Capture the cell that displays the provided text and extract its (X, Y) central coordinate. 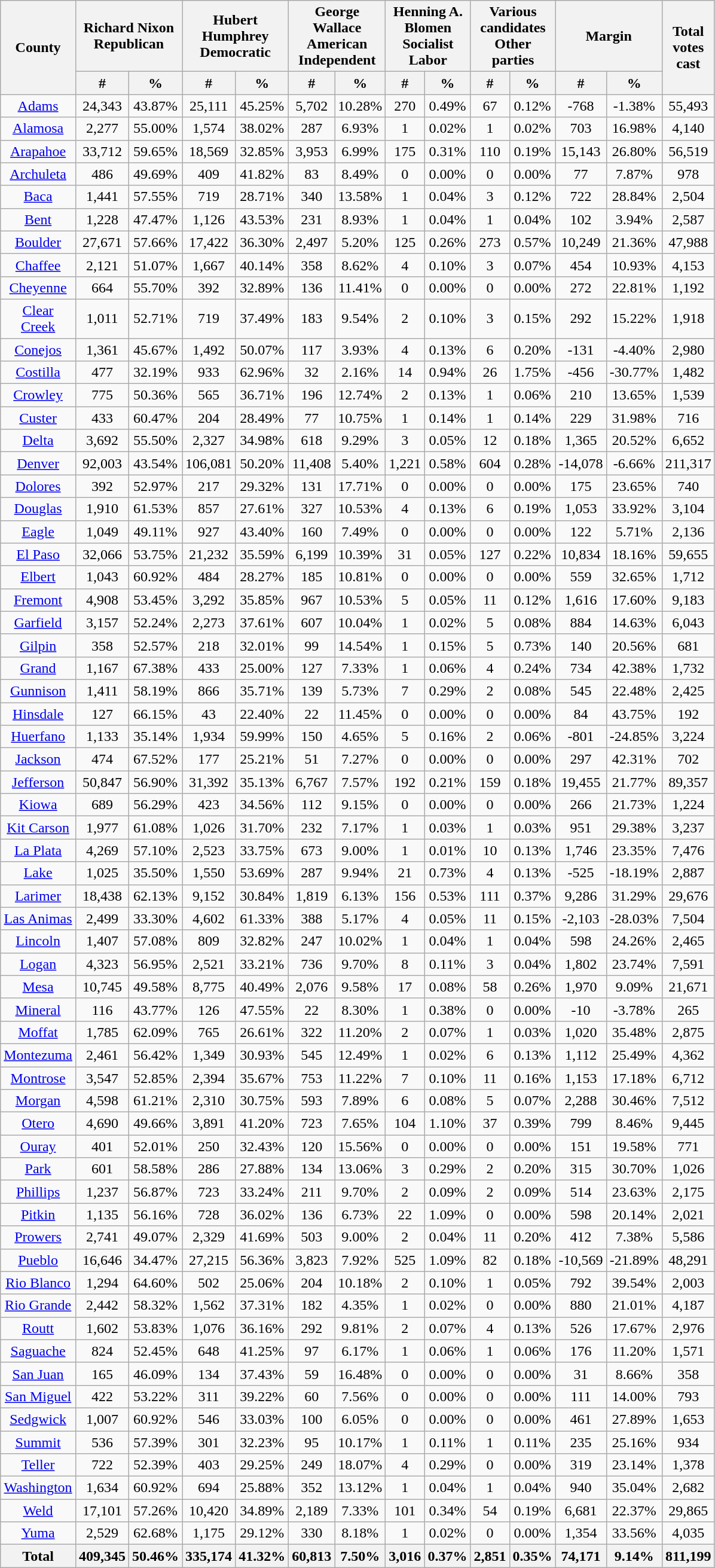
4,035 (688, 1533)
664 (102, 288)
57.26% (155, 1511)
311 (209, 1396)
Baca (38, 197)
36.30% (262, 242)
689 (102, 805)
George WallaceAmerican Independent (337, 36)
1,653 (688, 1419)
56.90% (155, 782)
9.94% (360, 873)
10.18% (360, 1283)
3.94% (634, 219)
-801 (581, 737)
24.26% (634, 941)
Kit Carson (38, 828)
8.46% (634, 1124)
16.98% (634, 129)
33,712 (102, 151)
33.30% (155, 919)
27,671 (102, 242)
21.36% (634, 242)
14.63% (634, 623)
10.28% (360, 106)
67.38% (155, 668)
54 (490, 1511)
Bent (38, 219)
1,025 (102, 873)
3,104 (688, 509)
23.74% (634, 964)
26 (490, 373)
83 (312, 174)
2,741 (102, 1237)
1.10% (447, 1124)
12 (490, 441)
9.15% (360, 805)
2,310 (209, 1101)
2,497 (312, 242)
559 (581, 577)
57.66% (155, 242)
61.21% (155, 1101)
4,362 (688, 1055)
951 (581, 828)
792 (581, 1283)
0.39% (532, 1124)
231 (312, 219)
56.16% (155, 1215)
36.16% (262, 1328)
525 (405, 1260)
502 (209, 1283)
3,953 (312, 151)
53.69% (262, 873)
43.77% (155, 1009)
2,021 (688, 1215)
95 (312, 1442)
31,392 (209, 782)
5,586 (688, 1237)
27,215 (209, 1260)
266 (581, 805)
409 (209, 174)
8.49% (360, 174)
13.58% (360, 197)
Garfield (38, 623)
48,291 (688, 1260)
9.58% (360, 987)
771 (688, 1146)
-10,569 (581, 1260)
Kiowa (38, 805)
5,702 (312, 106)
Rio Grande (38, 1305)
43.75% (634, 713)
62.96% (262, 373)
67.52% (155, 759)
25.88% (262, 1488)
17.60% (634, 600)
-18.19% (634, 873)
62.68% (155, 1533)
933 (209, 373)
30.93% (262, 1055)
Clear Creek (38, 318)
Park (38, 1169)
100 (312, 1419)
0.38% (447, 1009)
211,317 (688, 463)
County (38, 48)
35.04% (634, 1488)
19.58% (634, 1146)
Crowley (38, 395)
526 (581, 1328)
3,292 (209, 600)
409,345 (102, 1556)
42.31% (634, 759)
60 (312, 1396)
196 (312, 395)
0.57% (532, 242)
2,277 (102, 129)
2,076 (312, 987)
9.54% (360, 318)
37.49% (262, 318)
Arapahoe (38, 151)
229 (581, 418)
8.66% (634, 1374)
37 (490, 1124)
45.67% (155, 350)
Costilla (38, 373)
Jefferson (38, 782)
12.49% (360, 1055)
102 (581, 219)
51.07% (155, 265)
50.36% (155, 395)
1,407 (102, 941)
6,712 (688, 1078)
53.45% (155, 600)
23.65% (634, 486)
593 (312, 1101)
59 (312, 1374)
Phillips (38, 1192)
-28.03% (634, 919)
0.35% (532, 1556)
17,101 (102, 1511)
484 (209, 577)
Hubert HumphreyDemocratic (236, 36)
Henning A. BlomenSocialist Labor (428, 36)
39.22% (262, 1396)
35.50% (155, 873)
126 (209, 1009)
474 (102, 759)
El Paso (38, 554)
17.18% (634, 1078)
34.47% (155, 1260)
2,587 (688, 219)
3,692 (102, 441)
Prowers (38, 1237)
30.75% (262, 1101)
32.65% (634, 577)
Lincoln (38, 941)
1,977 (102, 828)
10.17% (360, 1442)
55.00% (155, 129)
1,361 (102, 350)
10.04% (360, 623)
1,043 (102, 577)
6,199 (312, 554)
30.46% (634, 1101)
1,539 (688, 395)
30.84% (262, 896)
1,011 (102, 318)
29.12% (262, 1533)
857 (209, 509)
151 (581, 1146)
-10 (581, 1009)
1,732 (688, 668)
673 (312, 850)
6.05% (360, 1419)
55.70% (155, 288)
249 (312, 1465)
22.37% (634, 1511)
99 (312, 645)
42.38% (634, 668)
1,819 (312, 896)
Summit (38, 1442)
56.29% (155, 805)
702 (688, 759)
1,126 (209, 219)
388 (312, 919)
13.12% (360, 1488)
Chaffee (38, 265)
14 (405, 373)
26.61% (262, 1032)
Mineral (38, 1009)
Yuma (38, 1533)
Boulder (38, 242)
37.43% (262, 1374)
4,908 (102, 600)
58.32% (155, 1305)
1,562 (209, 1305)
1,192 (688, 288)
2,329 (209, 1237)
0.94% (447, 373)
131 (312, 486)
Morgan (38, 1101)
1,574 (209, 129)
31.29% (634, 896)
6,043 (688, 623)
1,441 (102, 197)
-2,103 (581, 919)
Huerfano (38, 737)
51 (312, 759)
9,445 (688, 1124)
403 (209, 1465)
50,847 (102, 782)
2,465 (688, 941)
36.02% (262, 1215)
270 (405, 106)
1,634 (102, 1488)
1,918 (688, 318)
53.22% (155, 1396)
1,970 (581, 987)
56,519 (688, 151)
56.95% (155, 964)
47.47% (155, 219)
1,616 (581, 600)
36.71% (262, 395)
74,171 (581, 1556)
1,133 (102, 737)
Total (38, 1556)
866 (209, 691)
52.24% (155, 623)
25.00% (262, 668)
9.29% (360, 441)
1,354 (581, 1533)
6,767 (312, 782)
0.22% (532, 554)
Sedgwick (38, 1419)
811,199 (688, 1556)
Cheyenne (38, 288)
49.66% (155, 1124)
681 (688, 645)
7.50% (360, 1556)
160 (312, 532)
28.84% (634, 197)
Total votes cast (688, 48)
10.39% (360, 554)
35.48% (634, 1032)
2,175 (688, 1192)
52.97% (155, 486)
17,422 (209, 242)
Moffat (38, 1032)
61.53% (155, 509)
58 (490, 987)
2,136 (688, 532)
5.40% (360, 463)
Montezuma (38, 1055)
97 (312, 1351)
235 (581, 1442)
53.83% (155, 1328)
Conejos (38, 350)
33.21% (262, 964)
37.61% (262, 623)
1,550 (209, 873)
265 (688, 1009)
20.56% (634, 645)
335,174 (209, 1556)
4,323 (102, 964)
35.59% (262, 554)
47,988 (688, 242)
3,547 (102, 1078)
14.00% (634, 1396)
2,521 (209, 964)
1,221 (405, 463)
37.31% (262, 1305)
89,357 (688, 782)
1,378 (688, 1465)
6,681 (581, 1511)
8.30% (360, 1009)
29.38% (634, 828)
101 (405, 1511)
601 (102, 1169)
4.35% (360, 1305)
4,598 (102, 1101)
9.81% (360, 1328)
104 (405, 1124)
775 (102, 395)
52.71% (155, 318)
-131 (581, 350)
39.54% (634, 1283)
327 (312, 509)
33.92% (634, 509)
41.82% (262, 174)
14.54% (360, 645)
28.71% (262, 197)
150 (312, 737)
273 (490, 242)
11,408 (312, 463)
15.22% (634, 318)
28.27% (262, 577)
59,655 (688, 554)
38.02% (262, 129)
301 (209, 1442)
106,081 (209, 463)
43.87% (155, 106)
2.16% (360, 373)
139 (312, 691)
Delta (38, 441)
23.14% (634, 1465)
340 (312, 197)
454 (581, 265)
30.70% (634, 1169)
703 (581, 129)
4,187 (688, 1305)
4,602 (209, 919)
33.03% (262, 1419)
1,007 (102, 1419)
125 (405, 242)
17.67% (634, 1328)
62.09% (155, 1032)
7.27% (360, 759)
1,135 (102, 1215)
25,111 (209, 106)
322 (312, 1032)
23.63% (634, 1192)
43.54% (155, 463)
22.40% (262, 713)
-21.89% (634, 1260)
247 (312, 941)
546 (209, 1419)
32 (312, 373)
210 (581, 395)
0.24% (532, 668)
211 (312, 1192)
31.70% (262, 828)
250 (209, 1146)
64.60% (155, 1283)
9.14% (634, 1556)
Richard NixonRepublican (129, 36)
3,823 (312, 1260)
Grand (38, 668)
4,269 (102, 850)
10,420 (209, 1511)
412 (581, 1237)
21.73% (634, 805)
50.46% (155, 1556)
2,273 (209, 623)
217 (209, 486)
112 (312, 805)
1,910 (102, 509)
27.89% (634, 1419)
Gunnison (38, 691)
7.56% (360, 1396)
3.93% (360, 350)
Gilpin (38, 645)
10,745 (102, 987)
8,775 (209, 987)
0.28% (532, 463)
140 (581, 645)
3,237 (688, 828)
18.16% (634, 554)
1,237 (102, 1192)
7.87% (634, 174)
13.06% (360, 1169)
-456 (581, 373)
2,003 (688, 1283)
53.75% (155, 554)
740 (688, 486)
486 (102, 174)
2,121 (102, 265)
12.74% (360, 395)
59.99% (262, 737)
52.85% (155, 1078)
1,228 (102, 219)
Various candidatesOther parties (513, 36)
10.93% (634, 265)
1,602 (102, 1328)
182 (312, 1305)
176 (581, 1351)
Alamosa (38, 129)
25.21% (262, 759)
34.56% (262, 805)
58.19% (155, 691)
Custer (38, 418)
1,492 (209, 350)
2,523 (209, 850)
6.13% (360, 896)
1,049 (102, 532)
Routt (38, 1328)
-14,078 (581, 463)
1,802 (581, 964)
5.73% (360, 691)
82 (490, 1260)
21.01% (634, 1305)
33.75% (262, 850)
1,482 (688, 373)
2,189 (312, 1511)
330 (312, 1533)
18,569 (209, 151)
15.56% (360, 1146)
40.14% (262, 265)
286 (209, 1169)
Pueblo (38, 1260)
35.85% (262, 600)
Washington (38, 1488)
18,438 (102, 896)
940 (581, 1488)
117 (312, 350)
0.49% (447, 106)
Archuleta (38, 174)
8.62% (360, 265)
880 (581, 1305)
66.15% (155, 713)
San Miguel (38, 1396)
110 (490, 151)
41.20% (262, 1124)
799 (581, 1124)
2,887 (688, 873)
59.65% (155, 151)
57.39% (155, 1442)
Pitkin (38, 1215)
1,746 (581, 850)
967 (312, 600)
7.89% (360, 1101)
8.93% (360, 219)
1,112 (581, 1055)
978 (688, 174)
8 (405, 964)
41.69% (262, 1237)
23.35% (634, 850)
1,712 (688, 577)
32,066 (102, 554)
156 (405, 896)
21 (405, 873)
297 (581, 759)
32.89% (262, 288)
41.25% (262, 1351)
809 (209, 941)
7,476 (688, 850)
5.71% (634, 532)
35.71% (262, 691)
7,591 (688, 964)
16.48% (360, 1374)
1,365 (581, 441)
-1.38% (634, 106)
Elbert (38, 577)
21,232 (209, 554)
7.57% (360, 782)
2,394 (209, 1078)
728 (209, 1215)
4,140 (688, 129)
793 (688, 1396)
52.01% (155, 1146)
24,343 (102, 106)
5.17% (360, 919)
32.23% (262, 1442)
29.32% (262, 486)
La Plata (38, 850)
13.65% (634, 395)
35.67% (262, 1078)
884 (581, 623)
7.17% (360, 828)
8.18% (360, 1533)
2,980 (688, 350)
21,671 (688, 987)
0.21% (447, 782)
716 (688, 418)
4,153 (688, 265)
Hinsdale (38, 713)
1,571 (688, 1351)
Teller (38, 1465)
2,327 (209, 441)
Denver (38, 463)
33.56% (634, 1533)
18.07% (360, 1465)
7.49% (360, 532)
7.38% (634, 1237)
22.48% (634, 691)
185 (312, 577)
28.49% (262, 418)
2,504 (688, 197)
58.58% (155, 1169)
-525 (581, 873)
319 (581, 1465)
-4.40% (634, 350)
47.55% (262, 1009)
92,003 (102, 463)
32.19% (155, 373)
165 (102, 1374)
3,891 (209, 1124)
35.13% (262, 782)
60,813 (312, 1556)
27.61% (262, 509)
17 (405, 987)
1,224 (688, 805)
32.82% (262, 941)
2,875 (688, 1032)
10.02% (360, 941)
49.07% (155, 1237)
753 (312, 1078)
21.77% (634, 782)
11.41% (360, 288)
120 (312, 1146)
2,682 (688, 1488)
35.14% (155, 737)
50.20% (262, 463)
2,425 (688, 691)
423 (209, 805)
648 (209, 1351)
31.98% (634, 418)
Weld (38, 1511)
56.87% (155, 1192)
41.32% (262, 1556)
49.58% (155, 987)
6.73% (360, 1215)
736 (312, 964)
3,016 (405, 1556)
43 (209, 713)
352 (312, 1488)
116 (102, 1009)
272 (581, 288)
2,442 (102, 1305)
20.52% (634, 441)
29,676 (688, 896)
694 (209, 1488)
Ouray (38, 1146)
33.24% (262, 1192)
565 (209, 395)
6,652 (688, 441)
50.07% (262, 350)
55,493 (688, 106)
604 (490, 463)
10.81% (360, 577)
11.45% (360, 713)
1,294 (102, 1283)
934 (688, 1442)
-6.66% (634, 463)
29.25% (262, 1465)
4.65% (360, 737)
503 (312, 1237)
61.08% (155, 828)
Douglas (38, 509)
1,349 (209, 1055)
Saguache (38, 1351)
2,288 (581, 1101)
57.10% (155, 850)
1,785 (102, 1032)
6.17% (360, 1351)
5.20% (360, 242)
Adams (38, 106)
0.53% (447, 896)
461 (581, 1419)
-24.85% (634, 737)
26.80% (634, 151)
2,851 (490, 1556)
20.14% (634, 1215)
32.01% (262, 645)
40.49% (262, 987)
6.99% (360, 151)
San Juan (38, 1374)
-3.78% (634, 1009)
29,865 (688, 1511)
6.93% (360, 129)
7,504 (688, 919)
232 (312, 828)
1,667 (209, 265)
9,183 (688, 600)
765 (209, 1032)
25.16% (634, 1442)
1,053 (581, 509)
9.09% (634, 987)
17.71% (360, 486)
401 (102, 1146)
16,646 (102, 1260)
Jackson (38, 759)
2,499 (102, 919)
Mesa (38, 987)
Rio Blanco (38, 1283)
56.42% (155, 1055)
61.33% (262, 919)
1,175 (209, 1533)
4,690 (102, 1124)
3,224 (688, 737)
477 (102, 373)
Logan (38, 964)
-30.77% (634, 373)
15,143 (581, 151)
122 (581, 532)
618 (312, 441)
824 (102, 1351)
46.09% (155, 1374)
2,976 (688, 1328)
43.53% (262, 219)
607 (312, 623)
22.81% (634, 288)
49.11% (155, 532)
1,934 (209, 737)
10.75% (360, 418)
7,512 (688, 1101)
52.39% (155, 1465)
55.50% (155, 441)
536 (102, 1442)
Montrose (38, 1078)
2,461 (102, 1055)
34.89% (262, 1511)
3,157 (102, 623)
1,153 (581, 1078)
159 (490, 782)
1,076 (209, 1328)
9,152 (209, 896)
56.36% (262, 1260)
Larimer (38, 896)
52.45% (155, 1351)
19,455 (581, 782)
1,020 (581, 1032)
34.98% (262, 441)
60.47% (155, 418)
315 (581, 1169)
0.01% (447, 850)
49.69% (155, 174)
Otero (38, 1124)
0.58% (447, 463)
218 (209, 645)
183 (312, 318)
Las Animas (38, 919)
27.88% (262, 1169)
Dolores (38, 486)
25.06% (262, 1283)
62.13% (155, 896)
Fremont (38, 600)
927 (209, 532)
7.92% (360, 1260)
43.40% (262, 532)
32.43% (262, 1146)
Eagle (38, 532)
177 (209, 759)
-768 (581, 106)
52.57% (155, 645)
57.55% (155, 197)
67 (490, 106)
1,167 (102, 668)
10 (490, 850)
1,411 (102, 691)
11.22% (360, 1078)
0.31% (447, 151)
2,529 (102, 1533)
25.49% (634, 1055)
734 (581, 668)
84 (581, 713)
45.25% (262, 106)
9,286 (581, 896)
1.75% (532, 373)
514 (581, 1192)
32.85% (262, 151)
57.08% (155, 941)
0.34% (447, 1511)
Margin (609, 36)
422 (102, 1396)
10,249 (581, 242)
10,834 (581, 554)
7.65% (360, 1124)
Lake (38, 873)
